Determine the [x, y] coordinate at the center of the cell enclosing the given text.  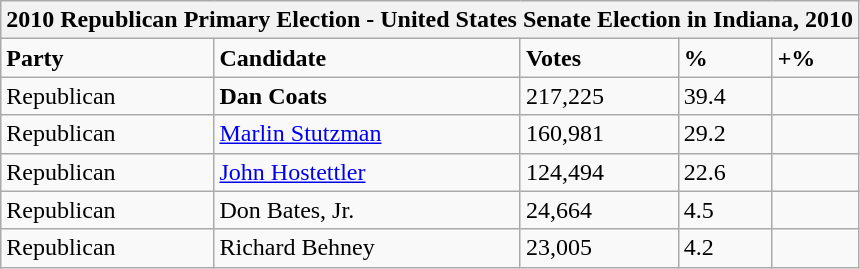
4.5 [725, 210]
22.6 [725, 172]
Marlin Stutzman [367, 134]
Don Bates, Jr. [367, 210]
John Hostettler [367, 172]
Candidate [367, 58]
217,225 [599, 96]
23,005 [599, 248]
% [725, 58]
Party [108, 58]
Votes [599, 58]
+% [815, 58]
29.2 [725, 134]
4.2 [725, 248]
2010 Republican Primary Election - United States Senate Election in Indiana, 2010 [430, 20]
160,981 [599, 134]
39.4 [725, 96]
Richard Behney [367, 248]
24,664 [599, 210]
Dan Coats [367, 96]
124,494 [599, 172]
